For the text-containing cell, return its midpoint in (x, y) coordinate format. 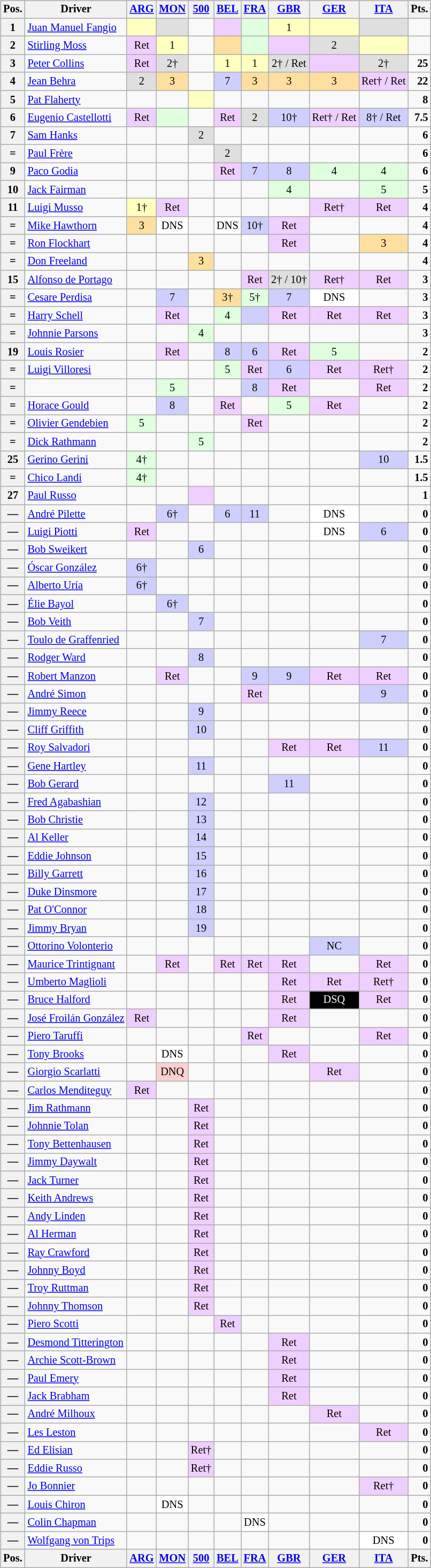
Maurice Trintignant (76, 964)
Bruce Halford (76, 1000)
Louis Rosier (76, 352)
Louis Chiron (76, 1504)
Tony Bettenhausen (76, 1144)
Ron Flockhart (76, 243)
22 (419, 81)
Johnny Thomson (76, 1306)
Roy Salvadori (76, 748)
Ottorino Volonterio (76, 946)
Ray Crawford (76, 1252)
Mike Hawthorn (76, 226)
Cliff Griffith (76, 730)
Gerino Gerini (76, 460)
Piero Scotti (76, 1325)
Rodger Ward (76, 658)
NC (334, 946)
José Froilán González (76, 1018)
Paul Russo (76, 496)
Al Herman (76, 1234)
Umberto Maglioli (76, 982)
Jimmy Bryan (76, 928)
Eddie Johnson (76, 856)
Giorgio Scarlatti (76, 1072)
Bob Gerard (76, 784)
13 (201, 820)
Paco Godia (76, 172)
Bob Sweikert (76, 550)
Troy Ruttman (76, 1288)
Johnnie Tolan (76, 1126)
18 (201, 910)
Alberto Uría (76, 586)
Jack Fairman (76, 189)
Eddie Russo (76, 1468)
Bob Christie (76, 820)
Cesare Perdisa (76, 298)
Piero Taruffi (76, 1036)
Luigi Piotti (76, 532)
Élie Bayol (76, 604)
Robert Manzon (76, 676)
5† (255, 298)
2† / 10† (289, 279)
Don Freeland (76, 262)
3† (227, 298)
André Milhoux (76, 1414)
Luigi Musso (76, 208)
Paul Frère (76, 154)
Billy Garrett (76, 874)
Jean Behra (76, 81)
Luigi Villoresi (76, 370)
Pat O'Connor (76, 910)
Eugenio Castellotti (76, 118)
Jimmy Daywalt (76, 1162)
Al Keller (76, 838)
Horace Gould (76, 406)
Olivier Gendebien (76, 424)
Gene Hartley (76, 766)
Duke Dinsmore (76, 892)
Jimmy Reece (76, 712)
André Simon (76, 694)
Peter Collins (76, 64)
Wolfgang von Trips (76, 1540)
Carlos Menditeguy (76, 1090)
14 (201, 838)
16 (201, 874)
Pat Flaherty (76, 100)
Juan Manuel Fangio (76, 27)
Toulo de Graffenried (76, 640)
Dick Rathmann (76, 442)
Alfonso de Portago (76, 279)
Johnnie Parsons (76, 333)
Johnny Boyd (76, 1270)
Jack Brabham (76, 1396)
Jack Turner (76, 1180)
7.5 (419, 118)
Stirling Moss (76, 45)
2† / Ret (289, 64)
Óscar González (76, 568)
Andy Linden (76, 1216)
1† (141, 208)
17 (201, 892)
Keith Andrews (76, 1198)
Jim Rathmann (76, 1108)
Jo Bonnier (76, 1486)
DNQ (172, 1072)
Paul Emery (76, 1379)
Fred Agabashian (76, 802)
Colin Chapman (76, 1523)
Sam Hanks (76, 135)
Harry Schell (76, 316)
Ed Elisian (76, 1450)
Les Leston (76, 1432)
Bob Veith (76, 622)
Desmond Titterington (76, 1342)
DSQ (334, 1000)
12 (201, 802)
Chico Landi (76, 478)
André Pilette (76, 514)
Tony Brooks (76, 1054)
27 (13, 496)
8† / Ret (383, 118)
Archie Scott-Brown (76, 1360)
